Scan for the cell matching the given text and deliver its [X, Y] coordinate at center. 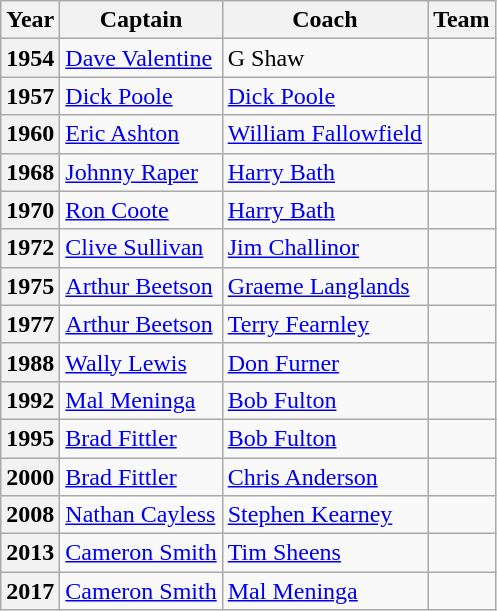
1972 [30, 248]
Dave Valentine [141, 58]
Tim Sheens [324, 553]
1977 [30, 324]
Stephen Kearney [324, 515]
Clive Sullivan [141, 248]
Eric Ashton [141, 134]
Captain [141, 20]
1992 [30, 400]
Team [462, 20]
1957 [30, 96]
1975 [30, 286]
Chris Anderson [324, 477]
1954 [30, 58]
2000 [30, 477]
Wally Lewis [141, 362]
Ron Coote [141, 210]
Nathan Cayless [141, 515]
2008 [30, 515]
Don Furner [324, 362]
G Shaw [324, 58]
1988 [30, 362]
William Fallowfield [324, 134]
Johnny Raper [141, 172]
Terry Fearnley [324, 324]
Jim Challinor [324, 248]
1960 [30, 134]
Graeme Langlands [324, 286]
Coach [324, 20]
1970 [30, 210]
2017 [30, 591]
1968 [30, 172]
Year [30, 20]
2013 [30, 553]
1995 [30, 438]
